Provide the [X, Y] coordinate of the cell's center where the given text is located.  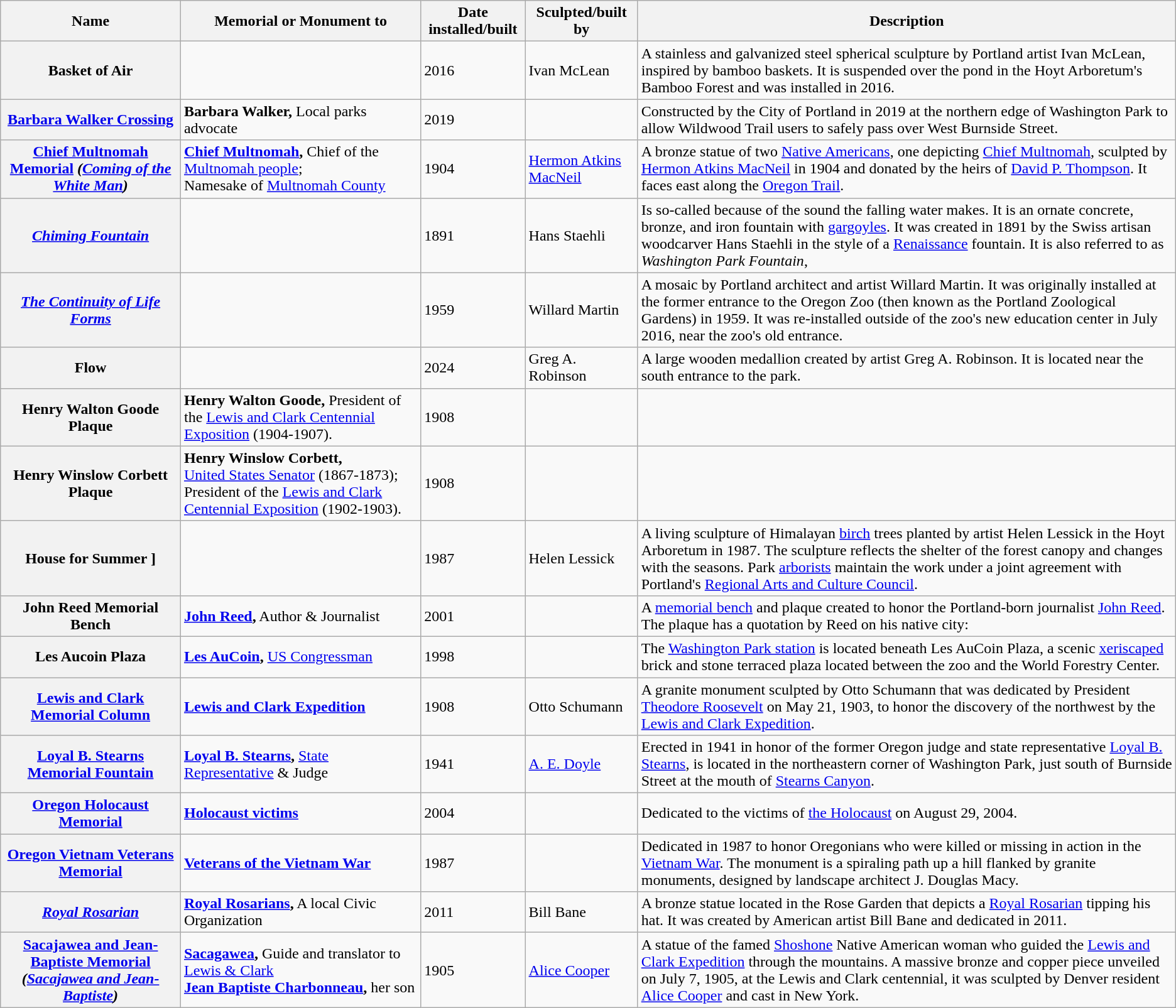
2011 [473, 912]
A memorial bench and plaque created to honor the Portland-born journalist John Reed. The plaque has a quotation by Reed on his native city: [906, 615]
Oregon Holocaust Memorial [90, 814]
Hans Staehli [582, 235]
Dedicated to the victims of the Holocaust on August 29, 2004. [906, 814]
Loyal B. Stearns Memorial Fountain [90, 764]
Helen Lessick [582, 558]
A large wooden medallion created by artist Greg A. Robinson. It is located near the south entrance to the park. [906, 368]
Greg A. Robinson [582, 368]
A. E. Doyle [582, 764]
Henry Walton Goode Plaque [90, 417]
Willard Martin [582, 310]
Henry Winslow Corbett Plaque [90, 484]
John Reed, Author & Journalist [300, 615]
Sacajawea and Jean-Baptiste Memorial (Sacajawea and Jean-Baptiste) [90, 970]
2024 [473, 368]
Description [906, 21]
Date installed/built [473, 21]
Chief Multnomah, Chief of the Multnomah people;Namesake of Multnomah County [300, 169]
Chief Multnomah Memorial (Coming of the White Man) [90, 169]
Henry Walton Goode, President of the Lewis and Clark Centennial Exposition (1904-1907). [300, 417]
Hermon Atkins MacNeil [582, 169]
Les AuCoin, US Congressman [300, 657]
2019 [473, 119]
Memorial or Monument to [300, 21]
1891 [473, 235]
Name [90, 21]
House for Summer ] [90, 558]
Henry Winslow Corbett,United States Senator (1867-1873); President of the Lewis and Clark Centennial Exposition (1902-1903). [300, 484]
Flow [90, 368]
Holocaust victims [300, 814]
1959 [473, 310]
1998 [473, 657]
1905 [473, 970]
Royal Rosarians, A local Civic Organization [300, 912]
John Reed Memorial Bench [90, 615]
2016 [473, 70]
1941 [473, 764]
Les Aucoin Plaza [90, 657]
Alice Cooper [582, 970]
Lewis and Clark Expedition [300, 706]
Lewis and Clark Memorial Column [90, 706]
Sacagawea, Guide and translator to Lewis & ClarkJean Baptiste Charbonneau, her son [300, 970]
Barbara Walker Crossing [90, 119]
Basket of Air [90, 70]
Otto Schumann [582, 706]
Chiming Fountain [90, 235]
The Continuity of Life Forms [90, 310]
Oregon Vietnam Veterans Memorial [90, 863]
2004 [473, 814]
Sculpted/built by [582, 21]
Bill Bane [582, 912]
Ivan McLean [582, 70]
1904 [473, 169]
Royal Rosarian [90, 912]
Veterans of the Vietnam War [300, 863]
2001 [473, 615]
Loyal B. Stearns, State Representative & Judge [300, 764]
Barbara Walker, Local parks advocate [300, 119]
